Identify which cell holds the provided text, then report its [X, Y] central coordinate. 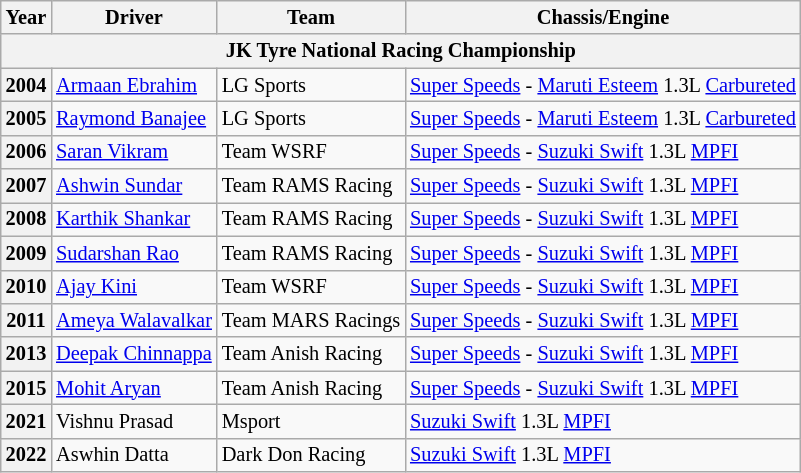
Ameya Walavalkar [134, 320]
2011 [26, 320]
2022 [26, 455]
2005 [26, 118]
Ashwin Sundar [134, 186]
Armaan Ebrahim [134, 85]
Raymond Banajee [134, 118]
2015 [26, 388]
2009 [26, 253]
Deepak Chinnappa [134, 354]
Driver [134, 17]
2007 [26, 186]
Chassis/Engine [603, 17]
2021 [26, 421]
Year [26, 17]
2008 [26, 219]
Saran Vikram [134, 152]
Dark Don Racing [311, 455]
Team MARS Racings [311, 320]
Ajay Kini [134, 287]
Mohit Aryan [134, 388]
2004 [26, 85]
JK Tyre National Racing Championship [401, 51]
Team [311, 17]
2013 [26, 354]
Msport [311, 421]
Vishnu Prasad [134, 421]
2010 [26, 287]
Sudarshan Rao [134, 253]
2006 [26, 152]
Aswhin Datta [134, 455]
Karthik Shankar [134, 219]
